Detect which cell encompasses the target text, then output its [x, y] center coordinate. 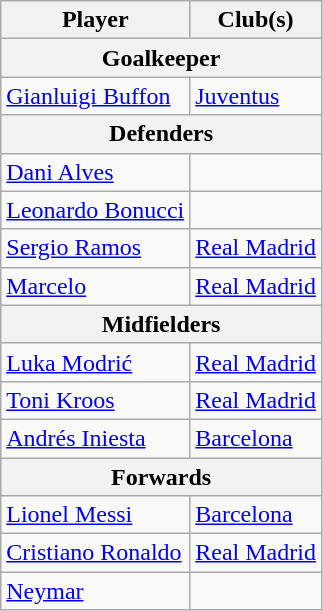
Goalkeeper [162, 58]
Luka Modrić [96, 362]
Lionel Messi [96, 515]
Leonardo Bonucci [96, 210]
Club(s) [256, 20]
Neymar [96, 591]
Dani Alves [96, 172]
Defenders [162, 134]
Midfielders [162, 324]
Cristiano Ronaldo [96, 553]
Juventus [256, 96]
Andrés Iniesta [96, 438]
Forwards [162, 477]
Marcelo [96, 286]
Player [96, 20]
Sergio Ramos [96, 248]
Gianluigi Buffon [96, 96]
Toni Kroos [96, 400]
